From the cell containing the given text, extract its center point as [x, y] coordinate. 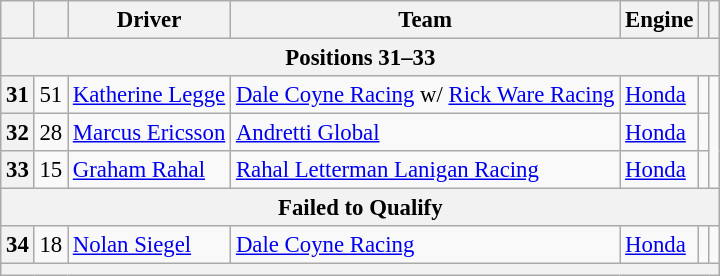
Dale Coyne Racing [426, 245]
Katherine Legge [150, 95]
Dale Coyne Racing w/ Rick Ware Racing [426, 95]
28 [50, 133]
Engine [660, 20]
15 [50, 170]
Marcus Ericsson [150, 133]
34 [18, 245]
51 [50, 95]
Positions 31–33 [360, 58]
Andretti Global [426, 133]
Rahal Letterman Lanigan Racing [426, 170]
Failed to Qualify [360, 208]
31 [18, 95]
Graham Rahal [150, 170]
Nolan Siegel [150, 245]
33 [18, 170]
32 [18, 133]
Team [426, 20]
Driver [150, 20]
18 [50, 245]
